Return (X, Y) of the center of cell containing provided text 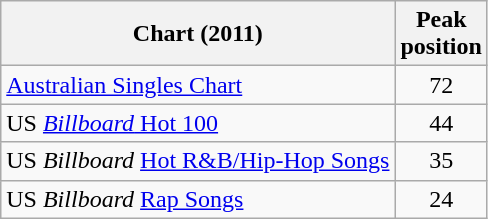
US Billboard Hot 100 (198, 123)
US Billboard Hot R&B/Hip-Hop Songs (198, 161)
Peakposition (441, 34)
72 (441, 85)
44 (441, 123)
35 (441, 161)
Chart (2011) (198, 34)
US Billboard Rap Songs (198, 199)
24 (441, 199)
Australian Singles Chart (198, 85)
